Detect which cell encompasses the target text, then output its (x, y) center coordinate. 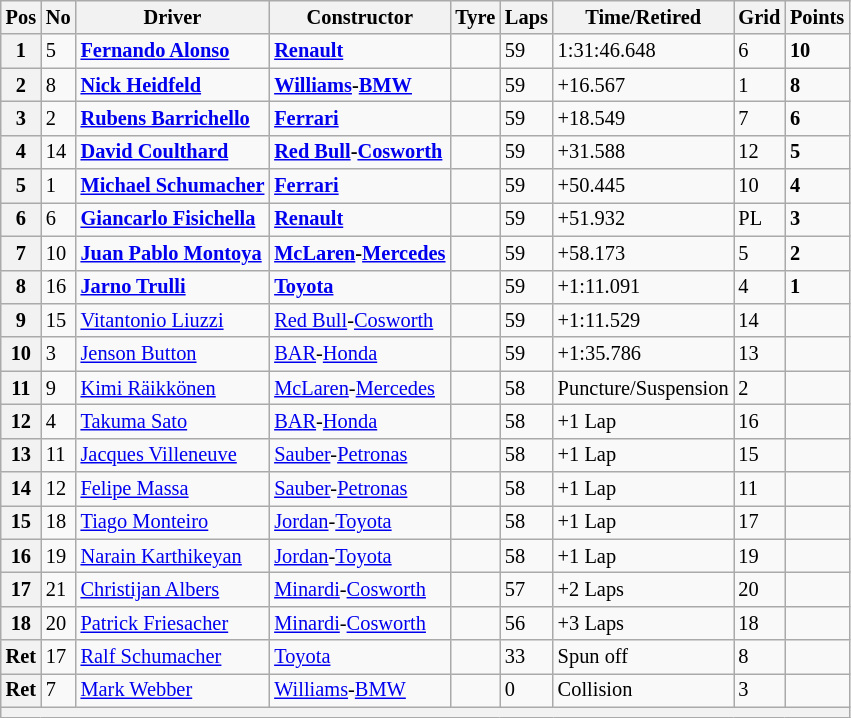
Giancarlo Fisichella (173, 219)
+3 Laps (644, 623)
57 (526, 589)
Jarno Trulli (173, 287)
+51.932 (644, 219)
+50.445 (644, 186)
Christijan Albers (173, 589)
Rubens Barrichello (173, 118)
Juan Pablo Montoya (173, 253)
Tyre (475, 17)
Felipe Massa (173, 489)
Driver (173, 17)
Narain Karthikeyan (173, 556)
+31.588 (644, 152)
0 (526, 690)
56 (526, 623)
No (58, 17)
Pos (21, 17)
Jenson Button (173, 354)
+1:11.091 (644, 287)
1:31:46.648 (644, 51)
Takuma Sato (173, 421)
+1:35.786 (644, 354)
Grid (760, 17)
Collision (644, 690)
Jacques Villeneuve (173, 455)
Vitantonio Liuzzi (173, 320)
+58.173 (644, 253)
+18.549 (644, 118)
PL (760, 219)
Ralf Schumacher (173, 657)
Spun off (644, 657)
Nick Heidfeld (173, 85)
33 (526, 657)
David Coulthard (173, 152)
Puncture/Suspension (644, 388)
Tiago Monteiro (173, 522)
Points (817, 17)
21 (58, 589)
Mark Webber (173, 690)
Constructor (360, 17)
+16.567 (644, 85)
Laps (526, 17)
Michael Schumacher (173, 186)
+2 Laps (644, 589)
Kimi Räikkönen (173, 388)
Patrick Friesacher (173, 623)
Time/Retired (644, 17)
+1:11.529 (644, 320)
Fernando Alonso (173, 51)
